Pinpoint the cell where the given text exists, returning its [x, y] midpoint coordinate. 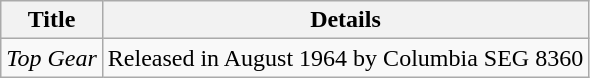
Top Gear [52, 58]
Title [52, 20]
Released in August 1964 by Columbia SEG 8360 [345, 58]
Details [345, 20]
